Scan for the cell matching the given text and deliver its [X, Y] coordinate at center. 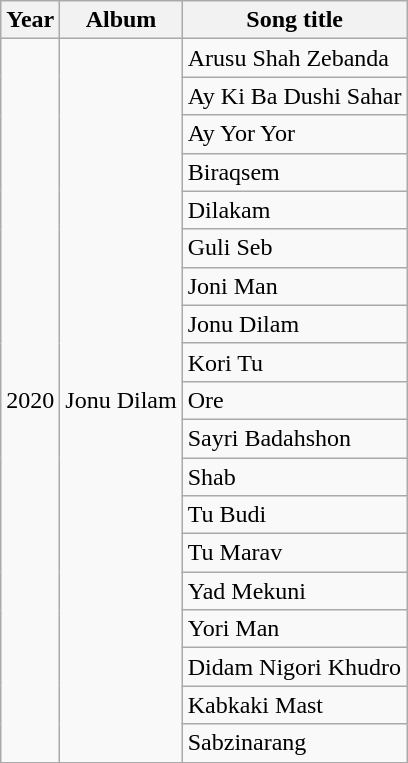
Arusu Shah Zebanda [294, 58]
Kori Tu [294, 362]
Tu Marav [294, 553]
Year [30, 20]
Song title [294, 20]
Sayri Badahshon [294, 438]
Kabkaki Mast [294, 705]
Dilakam [294, 210]
Joni Man [294, 286]
Biraqsem [294, 172]
Album [121, 20]
Guli Seb [294, 248]
Yad Mekuni [294, 591]
Didam Nigori Khudro [294, 667]
Ore [294, 400]
Ay Ki Ba Dushi Sahar [294, 96]
Tu Budi [294, 515]
Sabzinarang [294, 743]
Yori Man [294, 629]
Ay Yor Yor [294, 134]
2020 [30, 400]
Shab [294, 477]
